For the text-containing cell, return its midpoint in [X, Y] coordinate format. 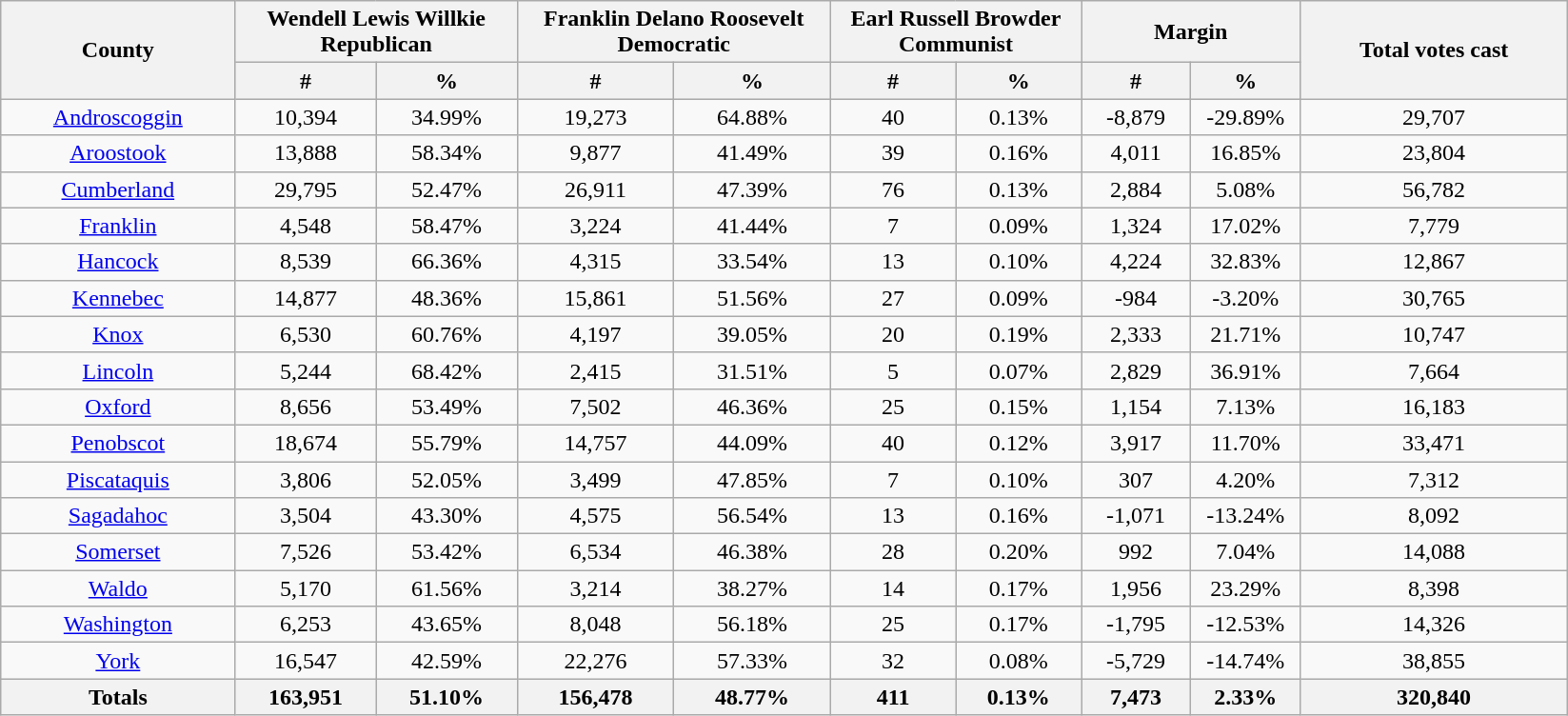
3,917 [1137, 443]
0.15% [1019, 407]
66.36% [447, 262]
52.05% [447, 479]
61.56% [447, 588]
320,840 [1434, 697]
14 [893, 588]
7,664 [1434, 370]
4.20% [1245, 479]
32.83% [1245, 262]
29,795 [306, 189]
8,092 [1434, 516]
39 [893, 153]
Oxford [118, 407]
43.65% [447, 625]
28 [893, 552]
48.77% [752, 697]
20 [893, 334]
-8,879 [1137, 117]
Knox [118, 334]
Earl Russell BrowderCommunist [956, 32]
7.04% [1245, 552]
16,183 [1434, 407]
4,315 [596, 262]
5.08% [1245, 189]
18,674 [306, 443]
33.54% [752, 262]
64.88% [752, 117]
156,478 [596, 697]
4,197 [596, 334]
41.44% [752, 226]
6,534 [596, 552]
56.54% [752, 516]
16,547 [306, 661]
2,829 [1137, 370]
27 [893, 298]
39.05% [752, 334]
16.85% [1245, 153]
0.07% [1019, 370]
Androscoggin [118, 117]
60.76% [447, 334]
Waldo [118, 588]
-13.24% [1245, 516]
53.42% [447, 552]
Franklin Delano RooseveltDemocratic [674, 32]
58.34% [447, 153]
-14.74% [1245, 661]
7,312 [1434, 479]
1,956 [1137, 588]
33,471 [1434, 443]
Sagadahoc [118, 516]
1,154 [1137, 407]
22,276 [596, 661]
Piscataquis [118, 479]
Total votes cast [1434, 50]
6,253 [306, 625]
992 [1137, 552]
Aroostook [118, 153]
-1,071 [1137, 516]
-3.20% [1245, 298]
5 [893, 370]
York [118, 661]
-5,729 [1137, 661]
8,539 [306, 262]
8,398 [1434, 588]
9,877 [596, 153]
53.49% [447, 407]
Penobscot [118, 443]
56,782 [1434, 189]
3,806 [306, 479]
17.02% [1245, 226]
14,757 [596, 443]
32 [893, 661]
51.10% [447, 697]
47.39% [752, 189]
10,747 [1434, 334]
2,415 [596, 370]
46.36% [752, 407]
Washington [118, 625]
Margin [1191, 32]
0.20% [1019, 552]
21.71% [1245, 334]
4,548 [306, 226]
23.29% [1245, 588]
46.38% [752, 552]
411 [893, 697]
Franklin [118, 226]
Wendell Lewis WillkieRepublican [376, 32]
307 [1137, 479]
44.09% [752, 443]
47.85% [752, 479]
3,504 [306, 516]
57.33% [752, 661]
11.70% [1245, 443]
14,877 [306, 298]
Lincoln [118, 370]
4,224 [1137, 262]
-1,795 [1137, 625]
38.27% [752, 588]
8,048 [596, 625]
36.91% [1245, 370]
10,394 [306, 117]
52.47% [447, 189]
0.19% [1019, 334]
41.49% [752, 153]
2.33% [1245, 697]
2,333 [1137, 334]
3,499 [596, 479]
55.79% [447, 443]
Totals [118, 697]
8,656 [306, 407]
12,867 [1434, 262]
6,530 [306, 334]
163,951 [306, 697]
42.59% [447, 661]
51.56% [752, 298]
76 [893, 189]
58.47% [447, 226]
29,707 [1434, 117]
-29.89% [1245, 117]
34.99% [447, 117]
5,244 [306, 370]
4,575 [596, 516]
Somerset [118, 552]
7.13% [1245, 407]
43.30% [447, 516]
15,861 [596, 298]
7,779 [1434, 226]
0.08% [1019, 661]
-984 [1137, 298]
5,170 [306, 588]
1,324 [1137, 226]
Kennebec [118, 298]
3,224 [596, 226]
7,526 [306, 552]
56.18% [752, 625]
3,214 [596, 588]
0.12% [1019, 443]
14,088 [1434, 552]
Hancock [118, 262]
County [118, 50]
26,911 [596, 189]
2,884 [1137, 189]
68.42% [447, 370]
Cumberland [118, 189]
14,326 [1434, 625]
19,273 [596, 117]
23,804 [1434, 153]
30,765 [1434, 298]
7,502 [596, 407]
31.51% [752, 370]
-12.53% [1245, 625]
7,473 [1137, 697]
4,011 [1137, 153]
48.36% [447, 298]
13,888 [306, 153]
38,855 [1434, 661]
